From the cell containing the given text, extract its center point as (x, y) coordinate. 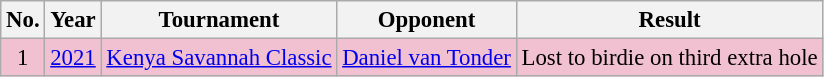
Year (73, 20)
Tournament (219, 20)
1 (23, 58)
Lost to birdie on third extra hole (670, 58)
Daniel van Tonder (426, 58)
2021 (73, 58)
No. (23, 20)
Kenya Savannah Classic (219, 58)
Result (670, 20)
Opponent (426, 20)
